Locate the cell with the specified text and output its (x, y) center coordinate. 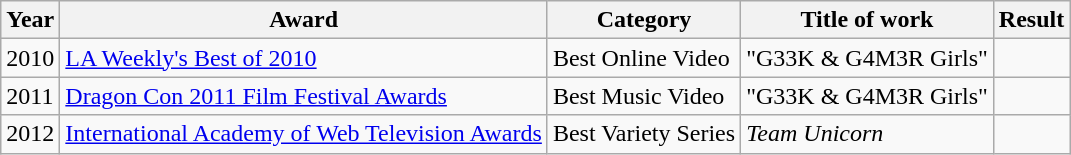
2011 (30, 96)
LA Weekly's Best of 2010 (304, 58)
Year (30, 20)
2012 (30, 134)
Title of work (868, 20)
Team Unicorn (868, 134)
Best Online Video (644, 58)
Result (1031, 20)
Category (644, 20)
2010 (30, 58)
Dragon Con 2011 Film Festival Awards (304, 96)
Best Variety Series (644, 134)
International Academy of Web Television Awards (304, 134)
Award (304, 20)
Best Music Video (644, 96)
